Provide the (X, Y) coordinate of the cell's center where the given text is located.  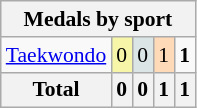
Taekwondo (56, 55)
Total (56, 90)
Medals by sport (98, 19)
